Detect which cell encompasses the target text, then output its [x, y] center coordinate. 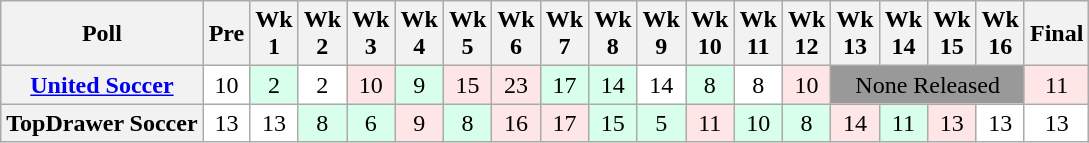
Poll [102, 34]
None Released [928, 85]
Wk14 [903, 34]
Wk11 [758, 34]
16 [516, 123]
Wk12 [806, 34]
Wk1 [274, 34]
Wk3 [371, 34]
Wk16 [1000, 34]
Wk6 [516, 34]
United Soccer [102, 85]
6 [371, 123]
23 [516, 85]
Wk15 [952, 34]
Wk4 [419, 34]
Wk8 [613, 34]
Final [1056, 34]
Wk10 [710, 34]
Pre [226, 34]
Wk2 [322, 34]
Wk9 [661, 34]
TopDrawer Soccer [102, 123]
Wk13 [855, 34]
Wk5 [467, 34]
Wk7 [564, 34]
5 [661, 123]
